Find where the given text appears and provide that cell's center as (X, Y) coordinate. 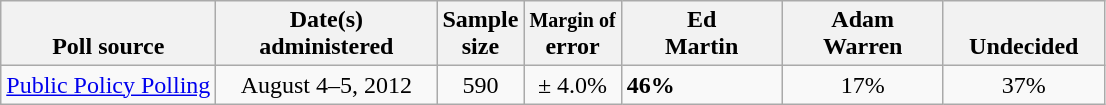
August 4–5, 2012 (326, 85)
Undecided (1024, 34)
EdMartin (702, 34)
Samplesize (480, 34)
17% (862, 85)
Poll source (108, 34)
AdamWarren (862, 34)
46% (702, 85)
590 (480, 85)
Public Policy Polling (108, 85)
Date(s)administered (326, 34)
37% (1024, 85)
Margin oferror (572, 34)
± 4.0% (572, 85)
